Find where the given text appears and provide that cell's center as (X, Y) coordinate. 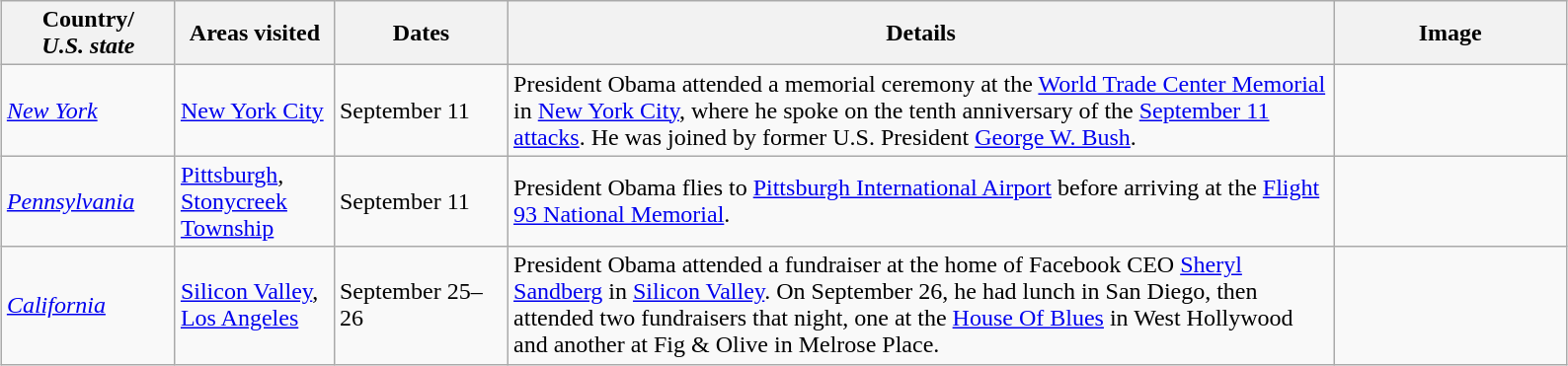
President Obama flies to Pittsburgh International Airport before arriving at the Flight 93 National Memorial. (921, 201)
Pennsylvania (88, 201)
Dates (421, 34)
New York (88, 110)
Areas visited (255, 34)
New York City (255, 110)
September 25–26 (421, 306)
Details (921, 34)
Country/U.S. state (88, 34)
Silicon Valley, Los Angeles (255, 306)
Image (1450, 34)
Pittsburgh, Stonycreek Township (255, 201)
California (88, 306)
